Extract the [x, y] coordinate from the center of the cell holding the provided text.  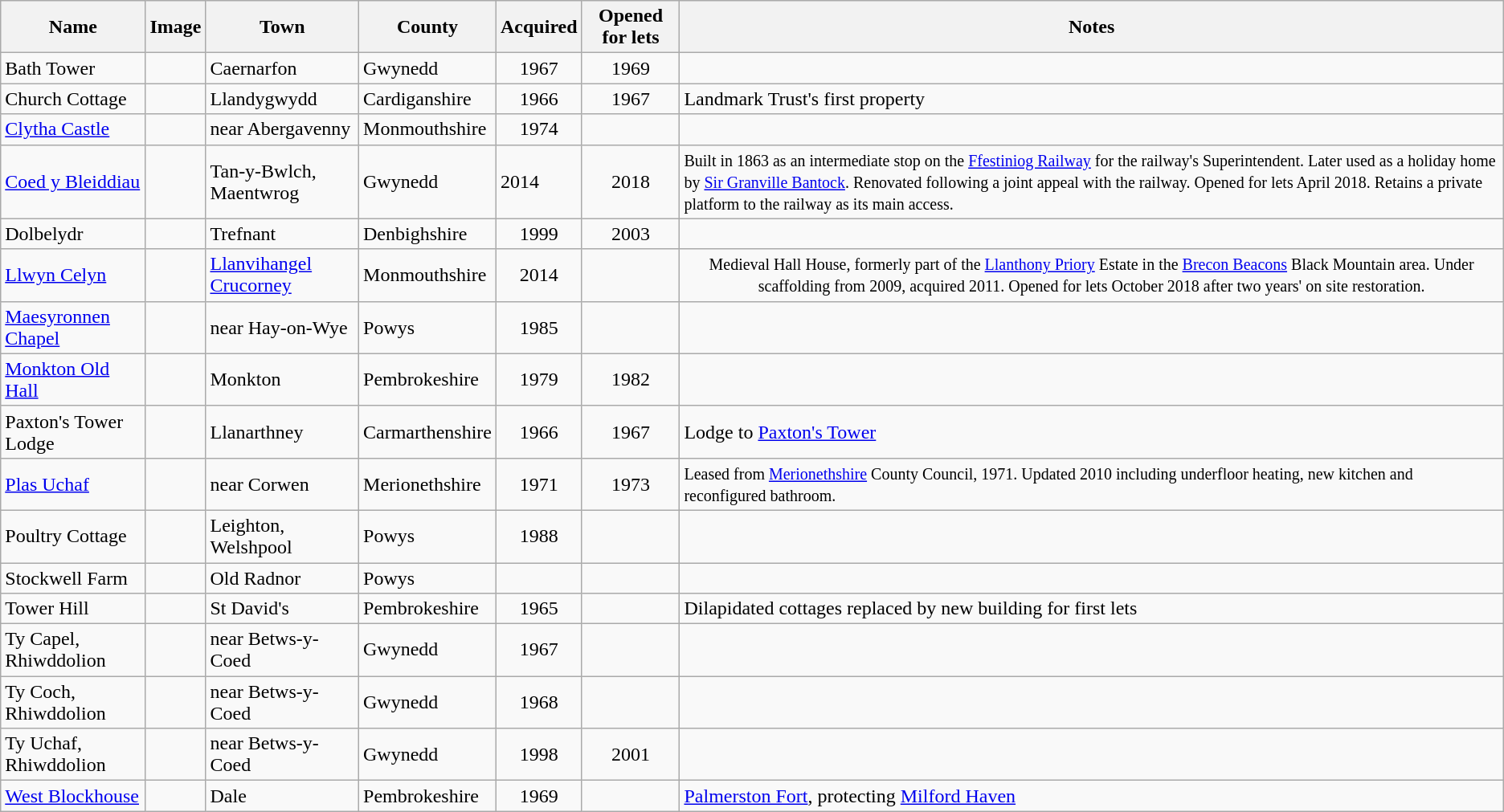
near Abergavenny [283, 129]
1973 [631, 484]
Monkton [283, 379]
Denbighshire [427, 234]
1998 [540, 755]
West Blockhouse [73, 796]
Coed y Bleiddiau [73, 182]
County [427, 27]
1965 [540, 609]
Leased from Merionethshire County Council, 1971. Updated 2010 including underfloor heating, new kitchen and reconfigured bathroom. [1091, 484]
1974 [540, 129]
Stockwell Farm [73, 577]
Ty Coch, Rhiwddolion [73, 702]
Image [175, 27]
1971 [540, 484]
Caernarfon [283, 68]
Opened for lets [631, 27]
near Corwen [283, 484]
Monkton Old Hall [73, 379]
1985 [540, 328]
Church Cottage [73, 99]
Tower Hill [73, 609]
Llwyn Celyn [73, 275]
Plas Uchaf [73, 484]
Leighton, Welshpool [283, 537]
1982 [631, 379]
2001 [631, 755]
Merionethshire [427, 484]
Ty Uchaf, Rhiwddolion [73, 755]
Cardiganshire [427, 99]
1968 [540, 702]
Carmarthenshire [427, 432]
Bath Tower [73, 68]
2018 [631, 182]
Old Radnor [283, 577]
Dilapidated cottages replaced by new building for first lets [1091, 609]
1979 [540, 379]
Clytha Castle [73, 129]
1988 [540, 537]
Llanvihangel Crucorney [283, 275]
Dolbelydr [73, 234]
Trefnant [283, 234]
Town [283, 27]
Poultry Cottage [73, 537]
Palmerston Fort, protecting Milford Haven [1091, 796]
Lodge to Paxton's Tower [1091, 432]
Ty Capel, Rhiwddolion [73, 651]
Name [73, 27]
Notes [1091, 27]
near Hay-on-Wye [283, 328]
Landmark Trust's first property [1091, 99]
Tan-y-Bwlch, Maentwrog [283, 182]
St David's [283, 609]
Dale [283, 796]
Maesyronnen Chapel [73, 328]
Llandygwydd [283, 99]
Paxton's Tower Lodge [73, 432]
Llanarthney [283, 432]
1999 [540, 234]
Acquired [540, 27]
2003 [631, 234]
